From the cell containing the given text, extract its center point as (x, y) coordinate. 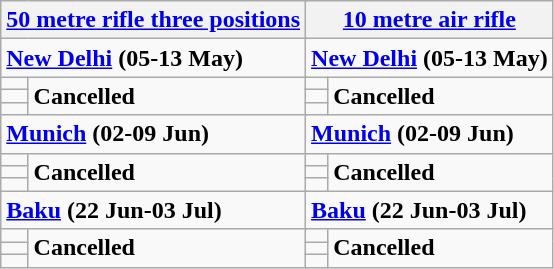
50 metre rifle three positions (154, 20)
10 metre air rifle (430, 20)
